Scan for the cell matching the given text and deliver its (x, y) coordinate at center. 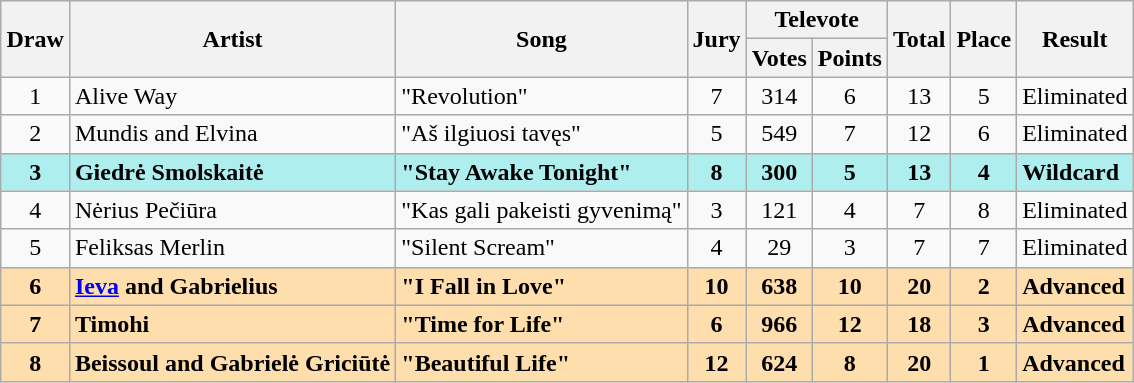
Total (919, 39)
Timohi (232, 324)
"Revolution" (542, 96)
"Aš ilgiuosi tavęs" (542, 134)
Beissoul and Gabrielė Griciūtė (232, 362)
Points (850, 58)
"Silent Scream" (542, 248)
Mundis and Elvina (232, 134)
Giedrė Smolskaitė (232, 172)
Nėrius Pečiūra (232, 210)
Votes (779, 58)
Result (1075, 39)
Feliksas Merlin (232, 248)
Song (542, 39)
18 (919, 324)
300 (779, 172)
"Kas gali pakeisti gyvenimą" (542, 210)
Televote (816, 20)
Artist (232, 39)
Place (984, 39)
121 (779, 210)
"Beautiful Life" (542, 362)
"Stay Awake Tonight" (542, 172)
624 (779, 362)
Alive Way (232, 96)
"Time for Life" (542, 324)
549 (779, 134)
966 (779, 324)
Jury (716, 39)
"I Fall in Love" (542, 286)
Draw (35, 39)
Ieva and Gabrielius (232, 286)
638 (779, 286)
29 (779, 248)
314 (779, 96)
Wildcard (1075, 172)
